Search for the cell housing the specified text and yield its (x, y) center coordinate. 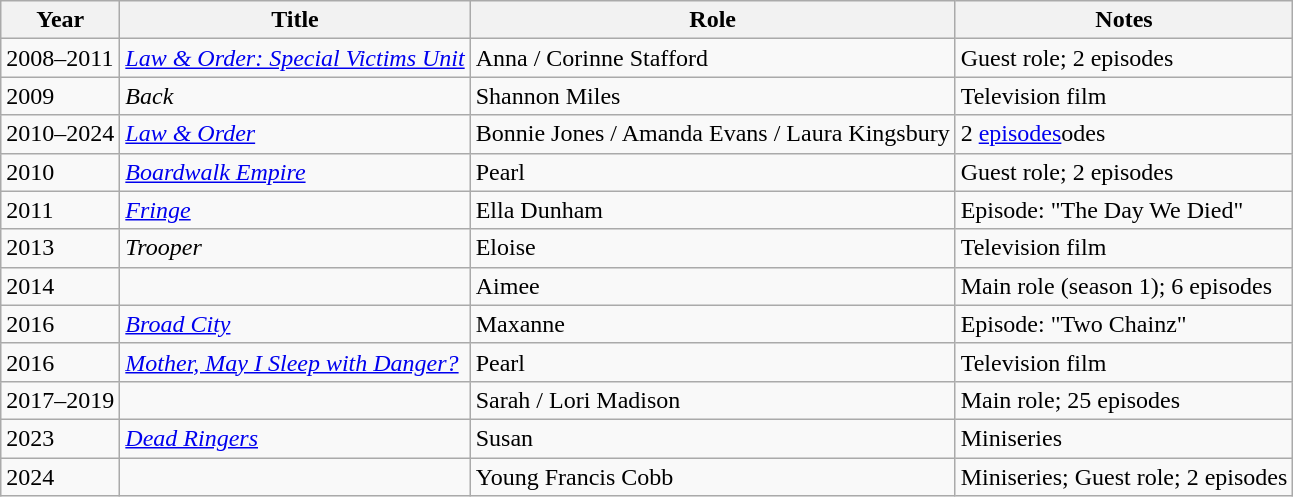
2011 (60, 210)
Episode: "The Day We Died" (1124, 210)
Trooper (295, 248)
2008–2011 (60, 58)
Dead Ringers (295, 438)
Miniseries; Guest role; 2 episodes (1124, 477)
Miniseries (1124, 438)
2013 (60, 248)
Back (295, 96)
Susan (712, 438)
Year (60, 20)
2009 (60, 96)
2 episodesodes (1124, 134)
2023 (60, 438)
Law & Order: Special Victims Unit (295, 58)
Aimee (712, 286)
Eloise (712, 248)
Maxanne (712, 324)
2010 (60, 172)
Role (712, 20)
Ella Dunham (712, 210)
Law & Order (295, 134)
Sarah / Lori Madison (712, 400)
2024 (60, 477)
2010–2024 (60, 134)
Mother, May I Sleep with Danger? (295, 362)
Broad City (295, 324)
Main role (season 1); 6 episodes (1124, 286)
Anna / Corinne Stafford (712, 58)
Bonnie Jones / Amanda Evans / Laura Kingsbury (712, 134)
Episode: "Two Chainz" (1124, 324)
2017–2019 (60, 400)
Fringe (295, 210)
Shannon Miles (712, 96)
2014 (60, 286)
Notes (1124, 20)
Main role; 25 episodes (1124, 400)
Title (295, 20)
Boardwalk Empire (295, 172)
Young Francis Cobb (712, 477)
